Return (X, Y) of the center of cell containing provided text 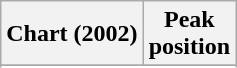
Peakposition (189, 34)
Chart (2002) (72, 34)
